Detect which cell encompasses the target text, then output its [x, y] center coordinate. 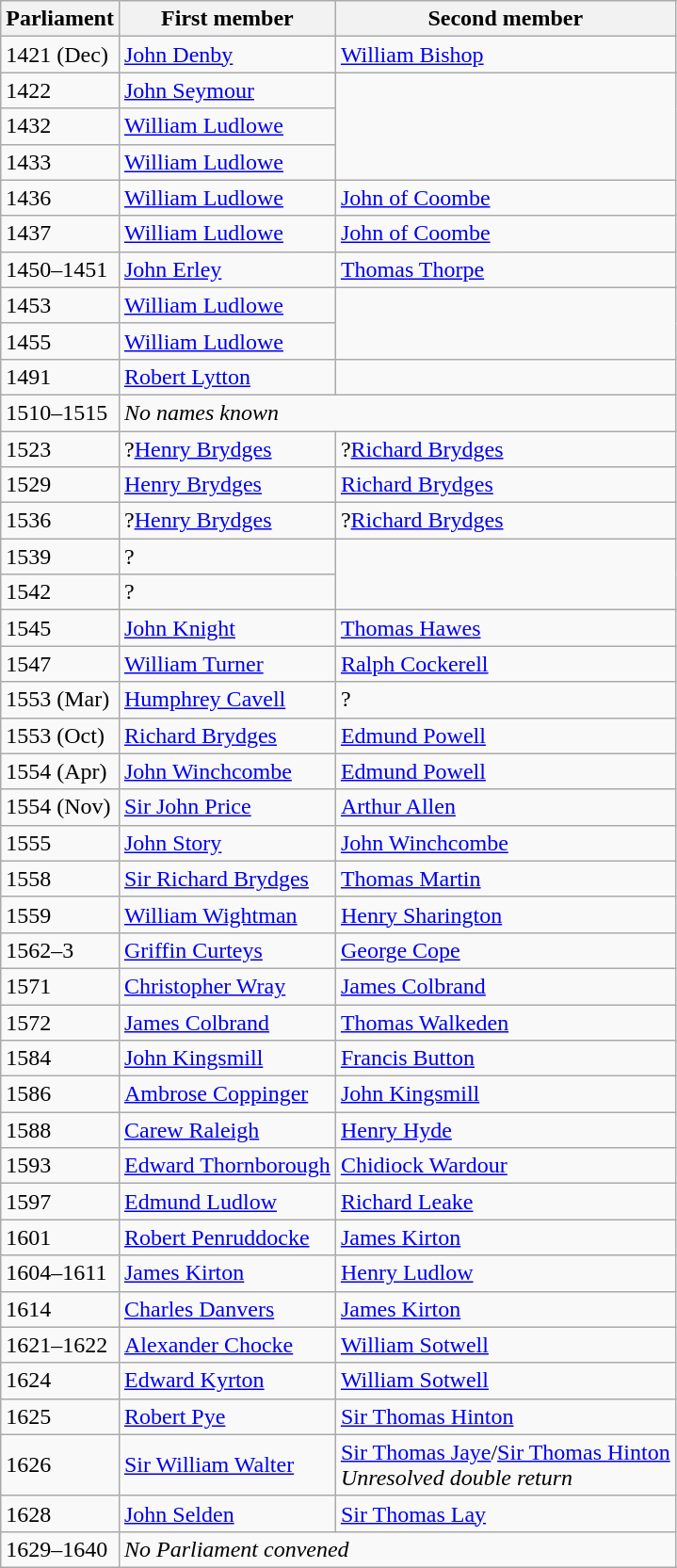
George Cope [505, 950]
1450–1451 [60, 269]
Robert Penruddocke [227, 1237]
William Turner [227, 664]
1553 (Mar) [60, 700]
1588 [60, 1130]
1626 [60, 1465]
1437 [60, 234]
Robert Pye [227, 1416]
1559 [60, 914]
Humphrey Cavell [227, 700]
1604–1611 [60, 1273]
Sir Thomas Lay [505, 1513]
1586 [60, 1094]
1629–1640 [60, 1549]
1554 (Apr) [60, 771]
1624 [60, 1381]
1545 [60, 628]
1421 (Dec) [60, 55]
1432 [60, 126]
Richard Leake [505, 1202]
1553 (Oct) [60, 736]
1453 [60, 305]
John Selden [227, 1513]
1554 (Nov) [60, 807]
Thomas Martin [505, 879]
1597 [60, 1202]
1628 [60, 1513]
William Bishop [505, 55]
Edward Thornborough [227, 1166]
1584 [60, 1059]
Sir Thomas Jaye/Sir Thomas Hinton Unresolved double return [505, 1465]
John Denby [227, 55]
Francis Button [505, 1059]
Thomas Hawes [505, 628]
1491 [60, 377]
Arthur Allen [505, 807]
Sir Richard Brydges [227, 879]
1523 [60, 449]
Griffin Curteys [227, 950]
1542 [60, 592]
1601 [60, 1237]
Thomas Thorpe [505, 269]
John Story [227, 843]
Thomas Walkeden [505, 1022]
Ralph Cockerell [505, 664]
First member [227, 19]
Sir William Walter [227, 1465]
Sir Thomas Hinton [505, 1416]
1547 [60, 664]
Charles Danvers [227, 1309]
Carew Raleigh [227, 1130]
Edward Kyrton [227, 1381]
1529 [60, 485]
No names known [397, 412]
No Parliament convened [397, 1549]
1536 [60, 521]
Parliament [60, 19]
Chidiock Wardour [505, 1166]
1625 [60, 1416]
Robert Lytton [227, 377]
Henry Sharington [505, 914]
1433 [60, 162]
Second member [505, 19]
John Knight [227, 628]
1562–3 [60, 950]
1555 [60, 843]
Ambrose Coppinger [227, 1094]
Edmund Ludlow [227, 1202]
Alexander Chocke [227, 1345]
Henry Brydges [227, 485]
1571 [60, 986]
Christopher Wray [227, 986]
Sir John Price [227, 807]
1455 [60, 341]
1436 [60, 198]
1572 [60, 1022]
1510–1515 [60, 412]
William Wightman [227, 914]
1539 [60, 557]
John Seymour [227, 90]
Henry Ludlow [505, 1273]
1614 [60, 1309]
John Erley [227, 269]
1593 [60, 1166]
1422 [60, 90]
1558 [60, 879]
1621–1622 [60, 1345]
Henry Hyde [505, 1130]
